Find where the given text appears and provide that cell's center as (X, Y) coordinate. 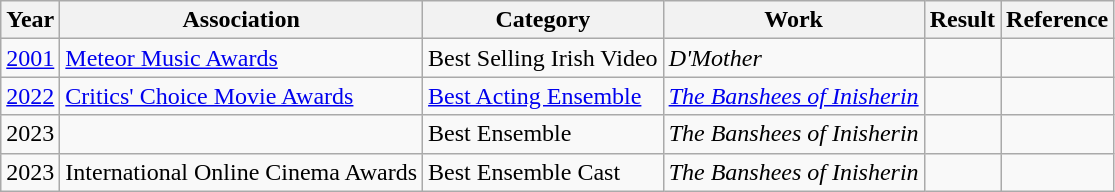
Reference (1058, 20)
Work (794, 20)
International Online Cinema Awards (242, 172)
Best Ensemble (544, 134)
2022 (30, 96)
Meteor Music Awards (242, 58)
Best Acting Ensemble (544, 96)
Category (544, 20)
Critics' Choice Movie Awards (242, 96)
Year (30, 20)
Association (242, 20)
Best Selling Irish Video (544, 58)
Result (962, 20)
D'Mother (794, 58)
2001 (30, 58)
Best Ensemble Cast (544, 172)
